From the cell containing the given text, extract its center point as (x, y) coordinate. 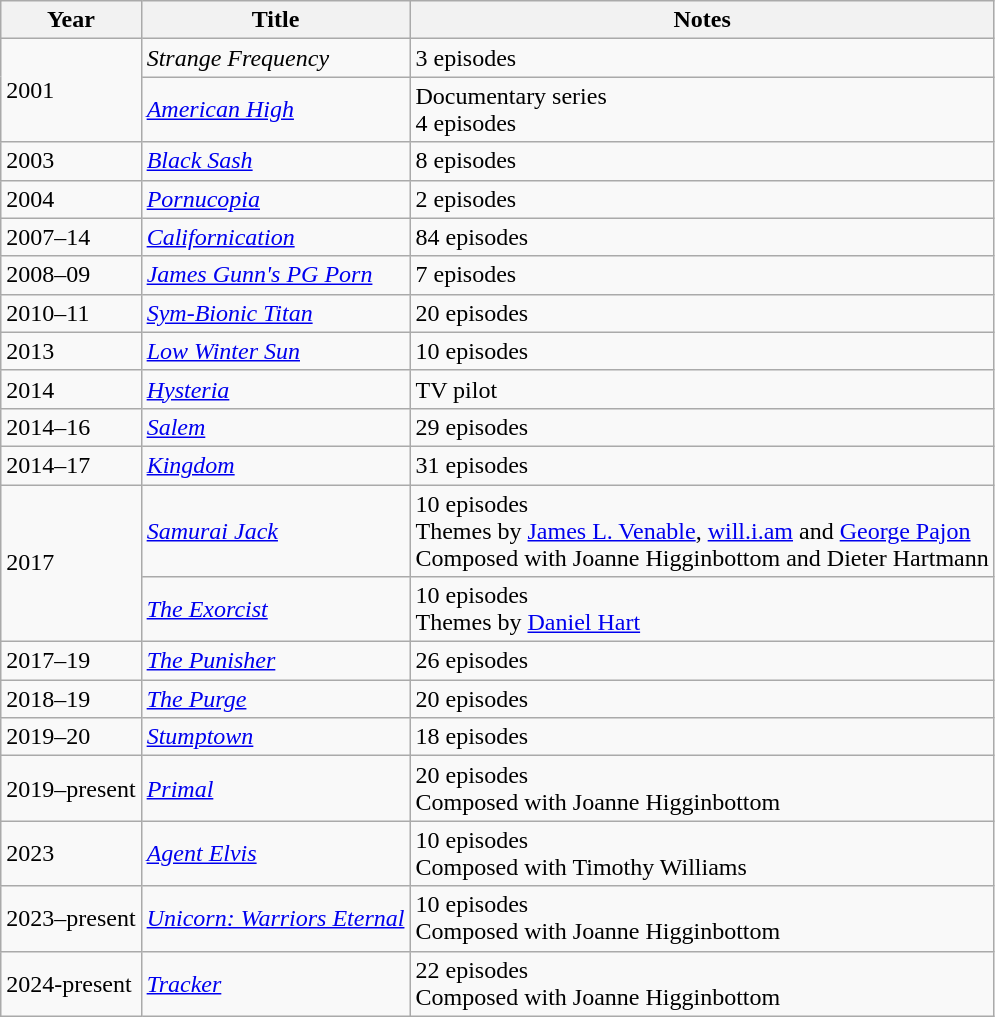
31 episodes (702, 465)
2001 (71, 90)
Year (71, 20)
2019–20 (71, 737)
Sym-Bionic Titan (276, 313)
Pornucopia (276, 199)
2018–19 (71, 699)
Black Sash (276, 161)
84 episodes (702, 237)
Strange Frequency (276, 58)
2024-present (71, 984)
Low Winter Sun (276, 351)
Notes (702, 20)
Documentary series4 episodes (702, 110)
2017–19 (71, 661)
2023 (71, 854)
2014 (71, 389)
2004 (71, 199)
2014–17 (71, 465)
18 episodes (702, 737)
10 episodesThemes by James L. Venable, will.i.am and George PajonComposed with Joanne Higginbottom and Dieter Hartmann (702, 530)
American High (276, 110)
20 episodesComposed with Joanne Higginbottom (702, 788)
TV pilot (702, 389)
8 episodes (702, 161)
2013 (71, 351)
Salem (276, 427)
2003 (71, 161)
Kingdom (276, 465)
26 episodes (702, 661)
2007–14 (71, 237)
Title (276, 20)
James Gunn's PG Porn (276, 275)
Californication (276, 237)
Unicorn: Warriors Eternal (276, 918)
2008–09 (71, 275)
2023–present (71, 918)
Stumptown (276, 737)
Primal (276, 788)
29 episodes (702, 427)
Samurai Jack (276, 530)
10 episodesComposed with Joanne Higginbottom (702, 918)
The Exorcist (276, 610)
The Punisher (276, 661)
Hysteria (276, 389)
The Purge (276, 699)
2019–present (71, 788)
2014–16 (71, 427)
10 episodesThemes by Daniel Hart (702, 610)
22 episodesComposed with Joanne Higginbottom (702, 984)
3 episodes (702, 58)
10 episodesComposed with Timothy Williams (702, 854)
2010–11 (71, 313)
2017 (71, 562)
7 episodes (702, 275)
2 episodes (702, 199)
10 episodes (702, 351)
Tracker (276, 984)
Agent Elvis (276, 854)
